Pinpoint the cell where the given text exists, returning its [X, Y] midpoint coordinate. 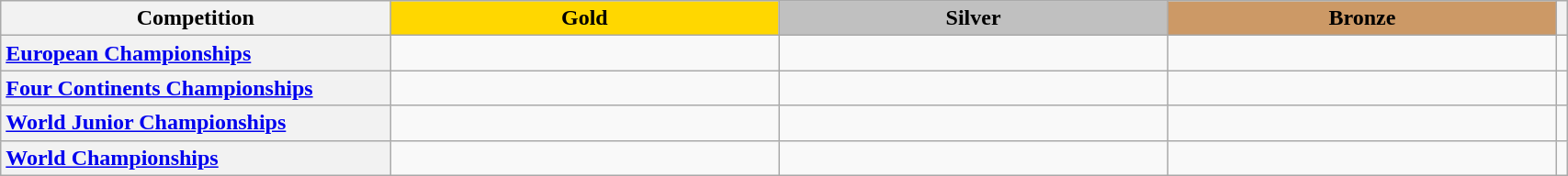
Bronze [1361, 18]
World Championships [196, 158]
Four Continents Championships [196, 88]
Gold [584, 18]
Competition [196, 18]
Silver [974, 18]
World Junior Championships [196, 123]
European Championships [196, 53]
